Locate the cell with the specified text and output its (x, y) center coordinate. 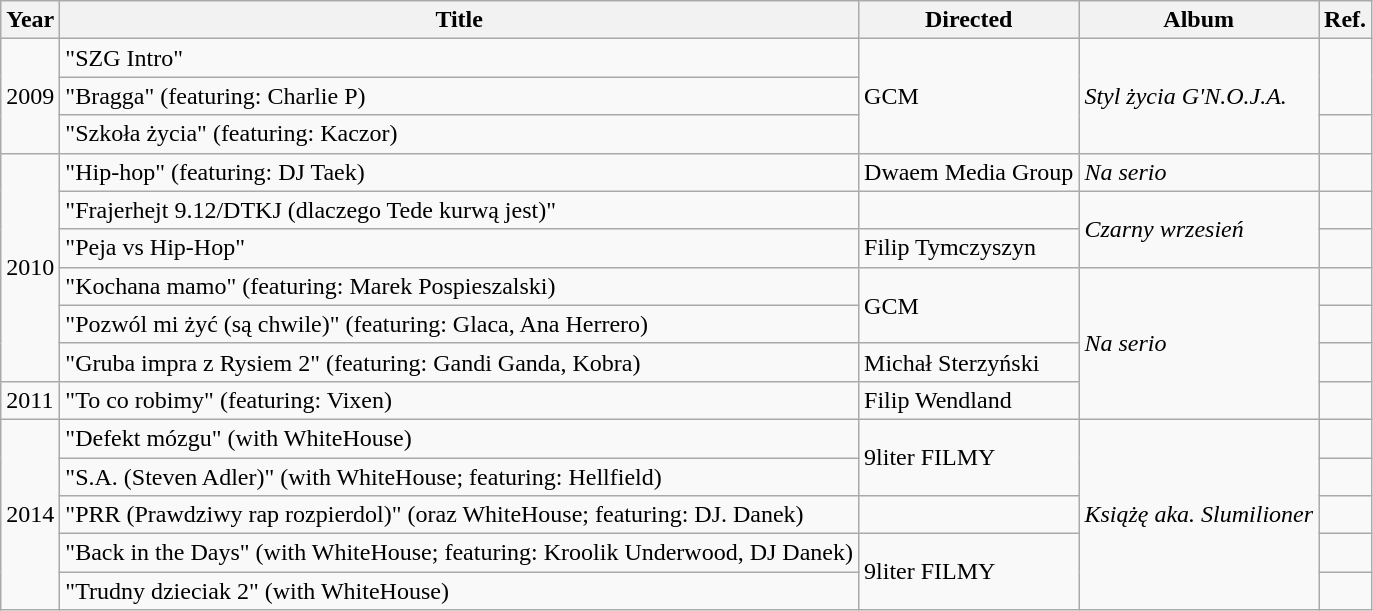
Ref. (1346, 20)
Dwaem Media Group (969, 172)
Filip Tymczyszyn (969, 248)
2014 (30, 514)
Year (30, 20)
Album (1199, 20)
2011 (30, 400)
Filip Wendland (969, 400)
"Hip-hop" (featuring: DJ Taek) (460, 172)
"Szkoła życia" (featuring: Kaczor) (460, 134)
Książę aka. Slumilioner (1199, 514)
"PRR (Prawdziwy rap rozpierdol)" (oraz WhiteHouse; featuring: DJ. Danek) (460, 515)
2009 (30, 96)
"Back in the Days" (with WhiteHouse; featuring: Kroolik Underwood, DJ Danek) (460, 553)
"Peja vs Hip-Hop" (460, 248)
"Defekt mózgu" (with WhiteHouse) (460, 438)
"To co robimy" (featuring: Vixen) (460, 400)
"Frajerhejt 9.12/DTKJ (dlaczego Tede kurwą jest)" (460, 210)
Michał Sterzyński (969, 362)
"Kochana mamo" (featuring: Marek Pospieszalski) (460, 286)
Styl życia G'N.O.J.A. (1199, 96)
"Trudny dzieciak 2" (with WhiteHouse) (460, 591)
Directed (969, 20)
"Bragga" (featuring: Charlie P) (460, 96)
"SZG Intro" (460, 58)
"S.A. (Steven Adler)" (with WhiteHouse; featuring: Hellfield) (460, 477)
Title (460, 20)
2010 (30, 267)
"Pozwól mi żyć (są chwile)" (featuring: Glaca, Ana Herrero) (460, 324)
"Gruba impra z Rysiem 2" (featuring: Gandi Ganda, Kobra) (460, 362)
Czarny wrzesień (1199, 229)
